Return the (X, Y) coordinate for the center point of the cell that contains the specified text.  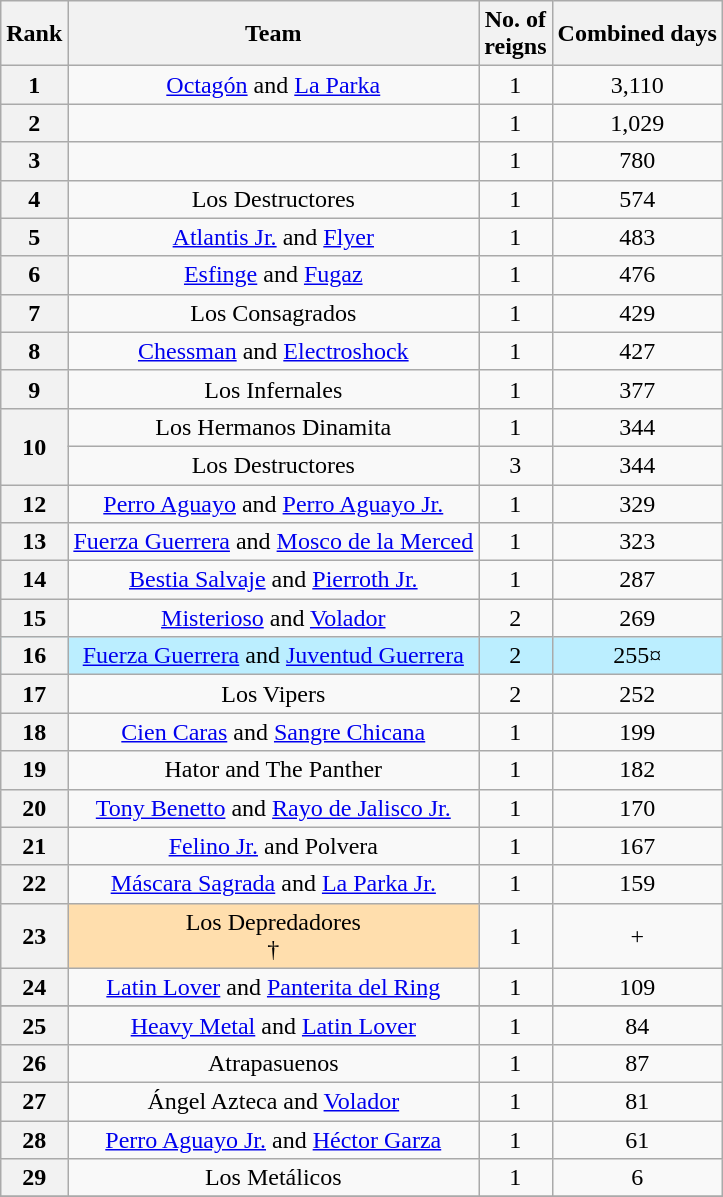
7 (34, 313)
20 (34, 808)
483 (637, 237)
199 (637, 732)
377 (637, 389)
Máscara Sagrada and La Parka Jr. (274, 884)
21 (34, 846)
Los Consagrados (274, 313)
4 (34, 199)
109 (637, 987)
Hator and The Panther (274, 770)
29 (34, 1178)
170 (637, 808)
Octagón and La Parka (274, 85)
Los Depredadores † (274, 936)
574 (637, 199)
87 (637, 1063)
17 (34, 694)
429 (637, 313)
+ (637, 936)
Fuerza Guerrera and Juventud Guerrera (274, 656)
159 (637, 884)
22 (34, 884)
27 (34, 1101)
5 (34, 237)
10 (34, 446)
Latin Lover and Panterita del Ring (274, 987)
12 (34, 503)
323 (637, 542)
Los Metálicos (274, 1178)
26 (34, 1063)
Team (274, 34)
329 (637, 503)
15 (34, 618)
476 (637, 275)
9 (34, 389)
Los Hermanos Dinamita (274, 427)
19 (34, 770)
23 (34, 936)
16 (34, 656)
287 (637, 580)
14 (34, 580)
Esfinge and Fugaz (274, 275)
269 (637, 618)
Los Infernales (274, 389)
Perro Aguayo Jr. and Héctor Garza (274, 1139)
Misterioso and Volador (274, 618)
81 (637, 1101)
18 (34, 732)
61 (637, 1139)
Chessman and Electroshock (274, 351)
No. ofreigns (516, 34)
167 (637, 846)
Felino Jr. and Polvera (274, 846)
780 (637, 161)
84 (637, 1025)
Heavy Metal and Latin Lover (274, 1025)
Cien Caras and Sangre Chicana (274, 732)
3,110 (637, 85)
Combined days (637, 34)
Los Vipers (274, 694)
Atrapasuenos (274, 1063)
25 (34, 1025)
24 (34, 987)
Rank (34, 34)
182 (637, 770)
252 (637, 694)
255¤ (637, 656)
1,029 (637, 123)
Perro Aguayo and Perro Aguayo Jr. (274, 503)
8 (34, 351)
Bestia Salvaje and Pierroth Jr. (274, 580)
427 (637, 351)
Fuerza Guerrera and Mosco de la Merced (274, 542)
Ángel Azteca and Volador (274, 1101)
28 (34, 1139)
13 (34, 542)
Atlantis Jr. and Flyer (274, 237)
Tony Benetto and Rayo de Jalisco Jr. (274, 808)
